Provide the (X, Y) coordinate of the cell's center where the given text is located.  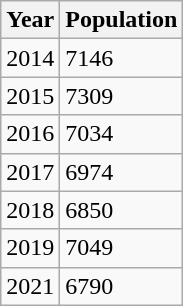
2018 (30, 210)
6790 (122, 286)
7146 (122, 58)
7049 (122, 248)
7034 (122, 134)
Year (30, 20)
2017 (30, 172)
2021 (30, 286)
Population (122, 20)
2015 (30, 96)
2019 (30, 248)
2016 (30, 134)
6850 (122, 210)
2014 (30, 58)
6974 (122, 172)
7309 (122, 96)
